Locate the cell with the specified text and output its [X, Y] center coordinate. 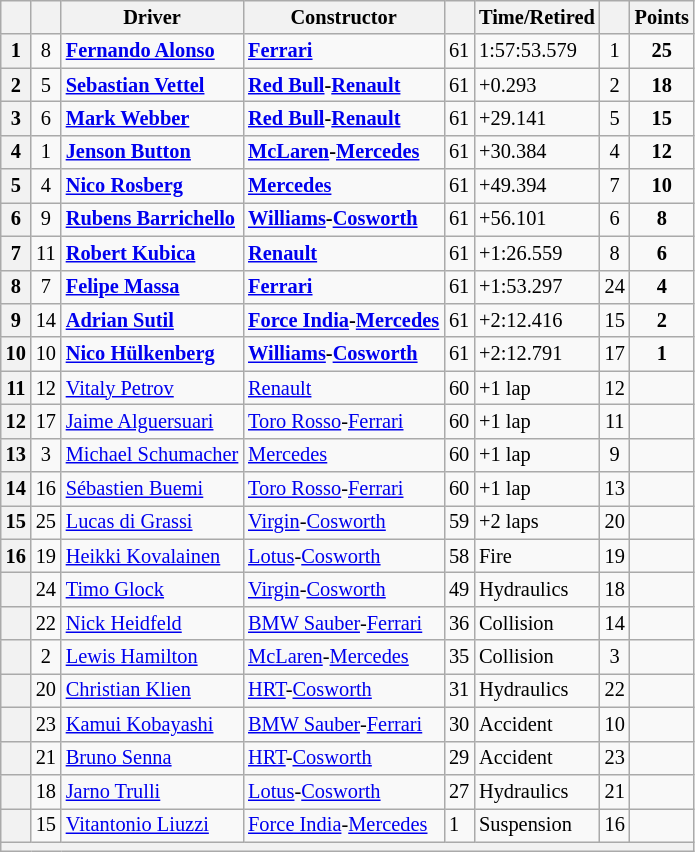
Bruno Senna [152, 758]
+1:26.559 [537, 253]
Robert Kubica [152, 253]
Rubens Barrichello [152, 219]
+2:12.416 [537, 320]
Points [662, 17]
Sebastian Vettel [152, 85]
Timo Glock [152, 589]
+1:53.297 [537, 287]
Nico Rosberg [152, 186]
Sébastien Buemi [152, 489]
Nick Heidfeld [152, 623]
Jarno Trulli [152, 791]
+2:12.791 [537, 354]
Lucas di Grassi [152, 522]
Nico Hülkenberg [152, 354]
27 [459, 791]
36 [459, 623]
+2 laps [537, 522]
Fire [537, 556]
Felipe Massa [152, 287]
31 [459, 690]
Christian Klien [152, 690]
Constructor [344, 17]
30 [459, 724]
Suspension [537, 825]
35 [459, 657]
Jenson Button [152, 152]
1:57:53.579 [537, 51]
Mark Webber [152, 118]
49 [459, 589]
Vitaly Petrov [152, 388]
Driver [152, 17]
+30.384 [537, 152]
+56.101 [537, 219]
Adrian Sutil [152, 320]
Michael Schumacher [152, 455]
Fernando Alonso [152, 51]
Vitantonio Liuzzi [152, 825]
Time/Retired [537, 17]
+49.394 [537, 186]
29 [459, 758]
Kamui Kobayashi [152, 724]
58 [459, 556]
+29.141 [537, 118]
Heikki Kovalainen [152, 556]
Jaime Alguersuari [152, 421]
+0.293 [537, 85]
59 [459, 522]
Lewis Hamilton [152, 657]
